Locate the cell with the specified text and output its (x, y) center coordinate. 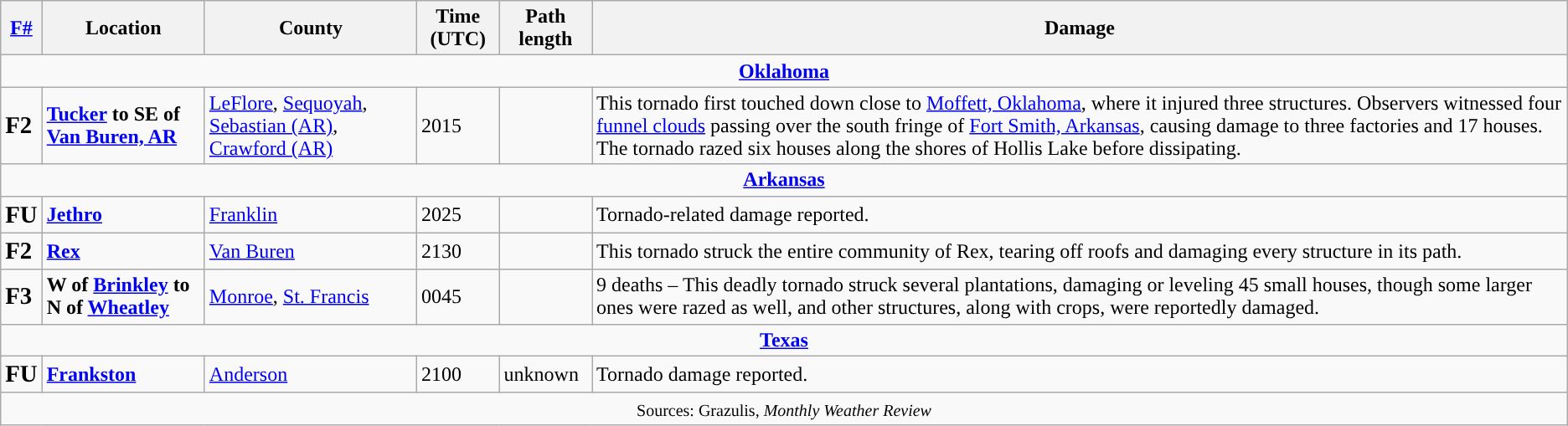
Jethro (123, 214)
This tornado struck the entire community of Rex, tearing off roofs and damaging every structure in its path. (1081, 251)
Frankston (123, 374)
LeFlore, Sequoyah, Sebastian (AR), Crawford (AR) (310, 126)
Sources: Grazulis, Monthly Weather Review (784, 408)
Arkansas (784, 180)
0045 (459, 296)
2025 (459, 214)
Tornado damage reported. (1081, 374)
F# (22, 28)
Monroe, St. Francis (310, 296)
Path length (546, 28)
Tornado-related damage reported. (1081, 214)
Rex (123, 251)
2100 (459, 374)
Tucker to SE of Van Buren, AR (123, 126)
County (310, 28)
Franklin (310, 214)
Anderson (310, 374)
Texas (784, 340)
Time (UTC) (459, 28)
2015 (459, 126)
W of Brinkley to N of Wheatley (123, 296)
Location (123, 28)
unknown (546, 374)
Van Buren (310, 251)
Damage (1081, 28)
Oklahoma (784, 71)
2130 (459, 251)
F3 (22, 296)
